Determine the (x, y) coordinate at the center of the cell enclosing the given text.  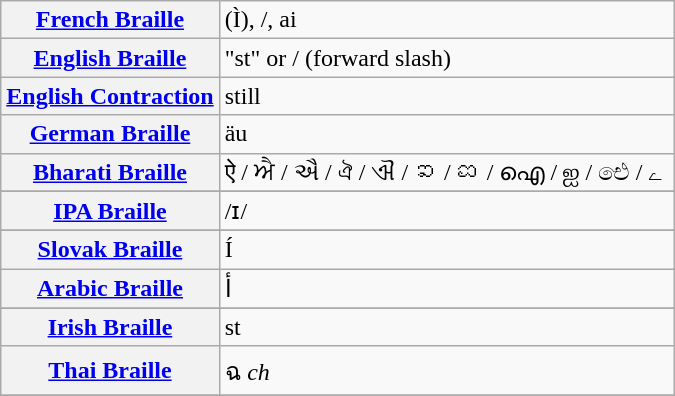
äu (447, 134)
German Braille (110, 134)
ऐ / ਐ / ઐ / ঐ / ଐ / ఐ / ಐ / ഐ / ஐ / ඓ / ے ‎ (447, 172)
English Braille (110, 58)
/ɪ/ (447, 211)
still (447, 96)
IPA Braille (110, 211)
Í (447, 250)
Thai Braille (110, 370)
Irish Braille (110, 327)
st (447, 327)
French Braille (110, 20)
Arabic Braille (110, 289)
ฉ ch (447, 370)
English Contraction (110, 96)
(Ì), /, ai (447, 20)
"st" or / (forward slash) (447, 58)
Bharati Braille (110, 172)
أ (447, 289)
Slovak Braille (110, 250)
